Extract the [X, Y] coordinate from the center of the cell holding the provided text.  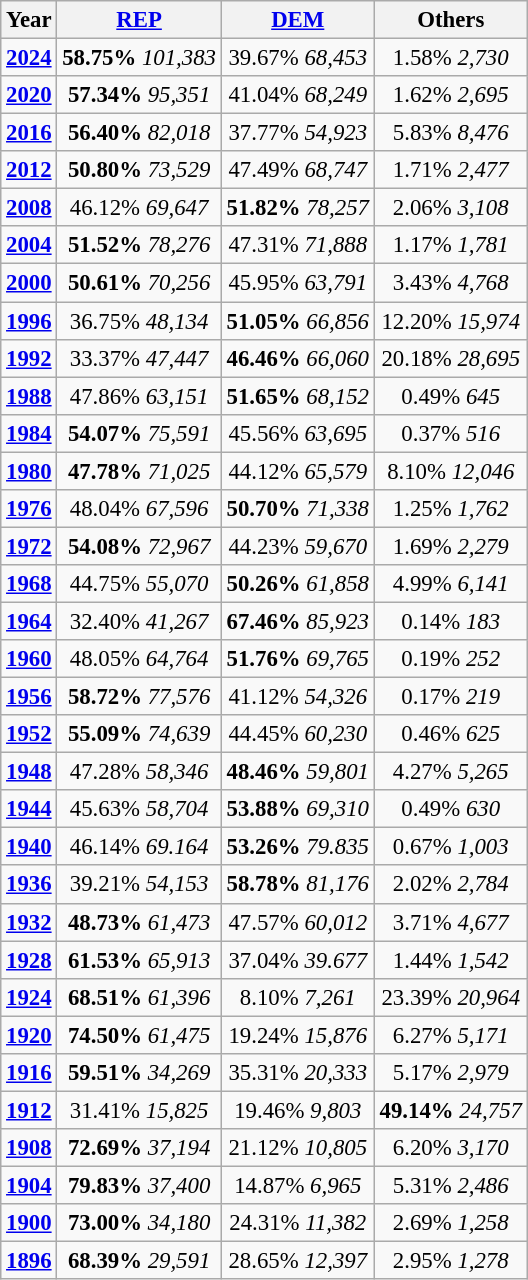
1964 [29, 621]
2016 [29, 133]
37.04% 39.677 [298, 960]
48.73% 61,473 [139, 922]
1968 [29, 584]
39.67% 68,453 [298, 58]
1.62% 2,695 [450, 95]
6.27% 5,171 [450, 1035]
0.17% 219 [450, 697]
1952 [29, 734]
74.50% 61,475 [139, 1035]
1928 [29, 960]
50.70% 71,338 [298, 509]
73.00% 34,180 [139, 1223]
8.10% 12,046 [450, 471]
2020 [29, 95]
36.75% 48,134 [139, 321]
41.12% 54,326 [298, 697]
1924 [29, 997]
21.12% 10,805 [298, 1148]
57.34% 95,351 [139, 95]
53.26% 79.835 [298, 847]
4.99% 6,141 [450, 584]
1992 [29, 358]
1976 [29, 509]
Year [29, 20]
0.14% 183 [450, 621]
47.28% 58,346 [139, 772]
1980 [29, 471]
1972 [29, 546]
61.53% 65,913 [139, 960]
47.86% 63,151 [139, 396]
51.82% 78,257 [298, 208]
19.24% 15,876 [298, 1035]
44.23% 59,670 [298, 546]
4.27% 5,265 [450, 772]
50.61% 70,256 [139, 283]
1988 [29, 396]
67.46% 85,923 [298, 621]
0.67% 1,003 [450, 847]
51.05% 66,856 [298, 321]
0.49% 630 [450, 809]
47.49% 68,747 [298, 170]
47.57% 60,012 [298, 922]
54.08% 72,967 [139, 546]
44.12% 65,579 [298, 471]
1.58% 2,730 [450, 58]
1984 [29, 433]
1940 [29, 847]
2.02% 2,784 [450, 885]
35.31% 20,333 [298, 1073]
53.88% 69,310 [298, 809]
50.80% 73,529 [139, 170]
2.06% 3,108 [450, 208]
68.39% 29,591 [139, 1261]
59.51% 34,269 [139, 1073]
47.31% 71,888 [298, 245]
1996 [29, 321]
44.45% 60,230 [298, 734]
1912 [29, 1110]
58.75% 101,383 [139, 58]
2008 [29, 208]
12.20% 15,974 [450, 321]
31.41% 15,825 [139, 1110]
2012 [29, 170]
1908 [29, 1148]
1.17% 1,781 [450, 245]
51.52% 78,276 [139, 245]
51.65% 68,152 [298, 396]
1904 [29, 1185]
45.56% 63,695 [298, 433]
46.46% 66,060 [298, 358]
5.31% 2,486 [450, 1185]
1.44% 1,542 [450, 960]
2.69% 1,258 [450, 1223]
54.07% 75,591 [139, 433]
2004 [29, 245]
79.83% 37,400 [139, 1185]
58.72% 77,576 [139, 697]
68.51% 61,396 [139, 997]
23.39% 20,964 [450, 997]
46.14% 69.164 [139, 847]
1960 [29, 659]
41.04% 68,249 [298, 95]
49.14% 24,757 [450, 1110]
58.78% 81,176 [298, 885]
48.04% 67,596 [139, 509]
1.25% 1,762 [450, 509]
2024 [29, 58]
DEM [298, 20]
56.40% 82,018 [139, 133]
Others [450, 20]
1896 [29, 1261]
3.43% 4,768 [450, 283]
46.12% 69,647 [139, 208]
47.78% 71,025 [139, 471]
1944 [29, 809]
1.69% 2,279 [450, 546]
55.09% 74,639 [139, 734]
0.49% 645 [450, 396]
1956 [29, 697]
1900 [29, 1223]
1920 [29, 1035]
44.75% 55,070 [139, 584]
0.46% 625 [450, 734]
24.31% 11,382 [298, 1223]
REP [139, 20]
20.18% 28,695 [450, 358]
2000 [29, 283]
48.05% 64,764 [139, 659]
37.77% 54,923 [298, 133]
1916 [29, 1073]
51.76% 69,765 [298, 659]
1936 [29, 885]
5.83% 8,476 [450, 133]
48.46% 59,801 [298, 772]
14.87% 6,965 [298, 1185]
0.19% 252 [450, 659]
28.65% 12,397 [298, 1261]
19.46% 9,803 [298, 1110]
33.37% 47,447 [139, 358]
6.20% 3,170 [450, 1148]
1948 [29, 772]
3.71% 4,677 [450, 922]
2.95% 1,278 [450, 1261]
32.40% 41,267 [139, 621]
72.69% 37,194 [139, 1148]
45.63% 58,704 [139, 809]
39.21% 54,153 [139, 885]
0.37% 516 [450, 433]
50.26% 61,858 [298, 584]
5.17% 2,979 [450, 1073]
8.10% 7,261 [298, 997]
1.71% 2,477 [450, 170]
45.95% 63,791 [298, 283]
1932 [29, 922]
